Determine the (X, Y) coordinate at the center of the cell enclosing the given text.  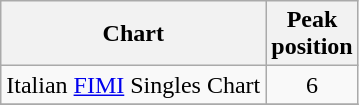
6 (312, 85)
Peakposition (312, 34)
Italian FIMI Singles Chart (134, 85)
Chart (134, 34)
